Return [x, y] of the center of cell containing provided text 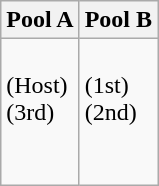
(1st) (2nd) [118, 112]
Pool B [118, 20]
Pool A [40, 20]
(Host) (3rd) [40, 112]
